Scan for the cell matching the given text and deliver its (X, Y) coordinate at center. 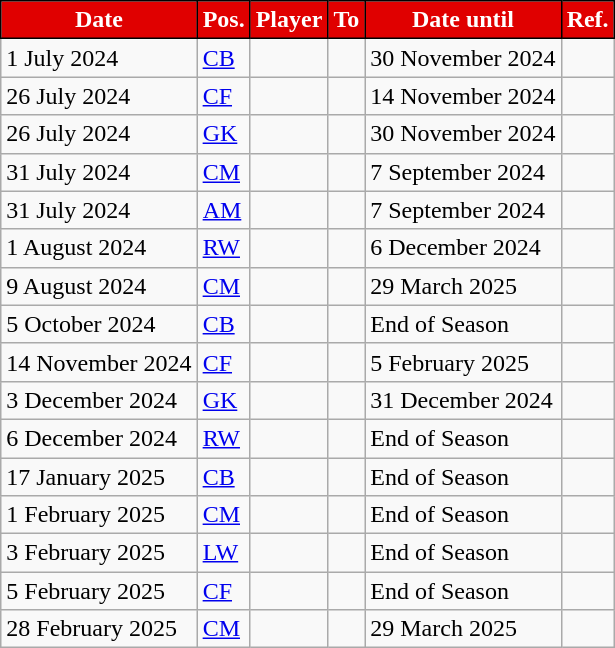
5 October 2024 (99, 324)
1 February 2025 (99, 515)
Player (289, 20)
1 July 2024 (99, 58)
Date (99, 20)
AM (224, 210)
Pos. (224, 20)
LW (224, 553)
To (346, 20)
1 August 2024 (99, 248)
9 August 2024 (99, 286)
31 December 2024 (463, 400)
3 February 2025 (99, 553)
3 December 2024 (99, 400)
17 January 2025 (99, 477)
Ref. (588, 20)
28 February 2025 (99, 629)
Date until (463, 20)
